Return the (x, y) coordinate for the center point of the cell that contains the specified text.  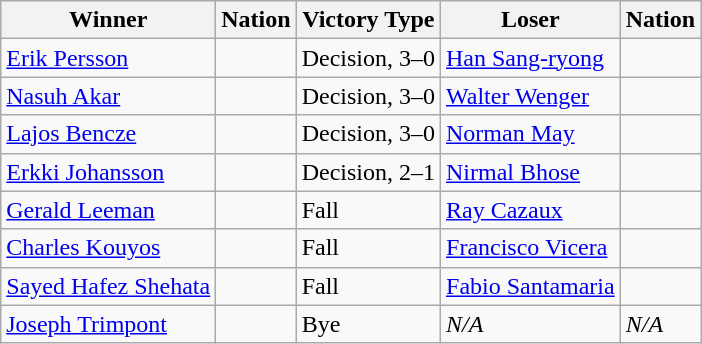
Joseph Trimpont (108, 324)
Loser (531, 20)
Nasuh Akar (108, 96)
Ray Cazaux (531, 210)
Decision, 2–1 (368, 172)
Walter Wenger (531, 96)
Winner (108, 20)
Francisco Vicera (531, 248)
Victory Type (368, 20)
Erik Persson (108, 58)
Charles Kouyos (108, 248)
Han Sang-ryong (531, 58)
Lajos Bencze (108, 134)
Norman May (531, 134)
Fabio Santamaria (531, 286)
Bye (368, 324)
Nirmal Bhose (531, 172)
Erkki Johansson (108, 172)
Gerald Leeman (108, 210)
Sayed Hafez Shehata (108, 286)
